For the text-containing cell, return its midpoint in [x, y] coordinate format. 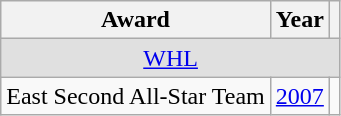
2007 [300, 96]
Year [300, 20]
East Second All-Star Team [136, 96]
Award [136, 20]
WHL [171, 58]
